Scan for the cell matching the given text and deliver its (X, Y) coordinate at center. 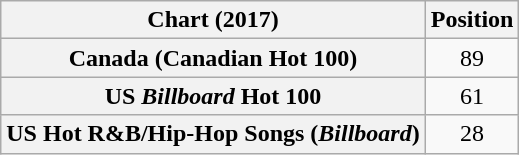
61 (472, 96)
89 (472, 58)
28 (472, 134)
Canada (Canadian Hot 100) (213, 58)
US Billboard Hot 100 (213, 96)
US Hot R&B/Hip-Hop Songs (Billboard) (213, 134)
Position (472, 20)
Chart (2017) (213, 20)
